Determine the (x, y) coordinate at the center of the cell enclosing the given text.  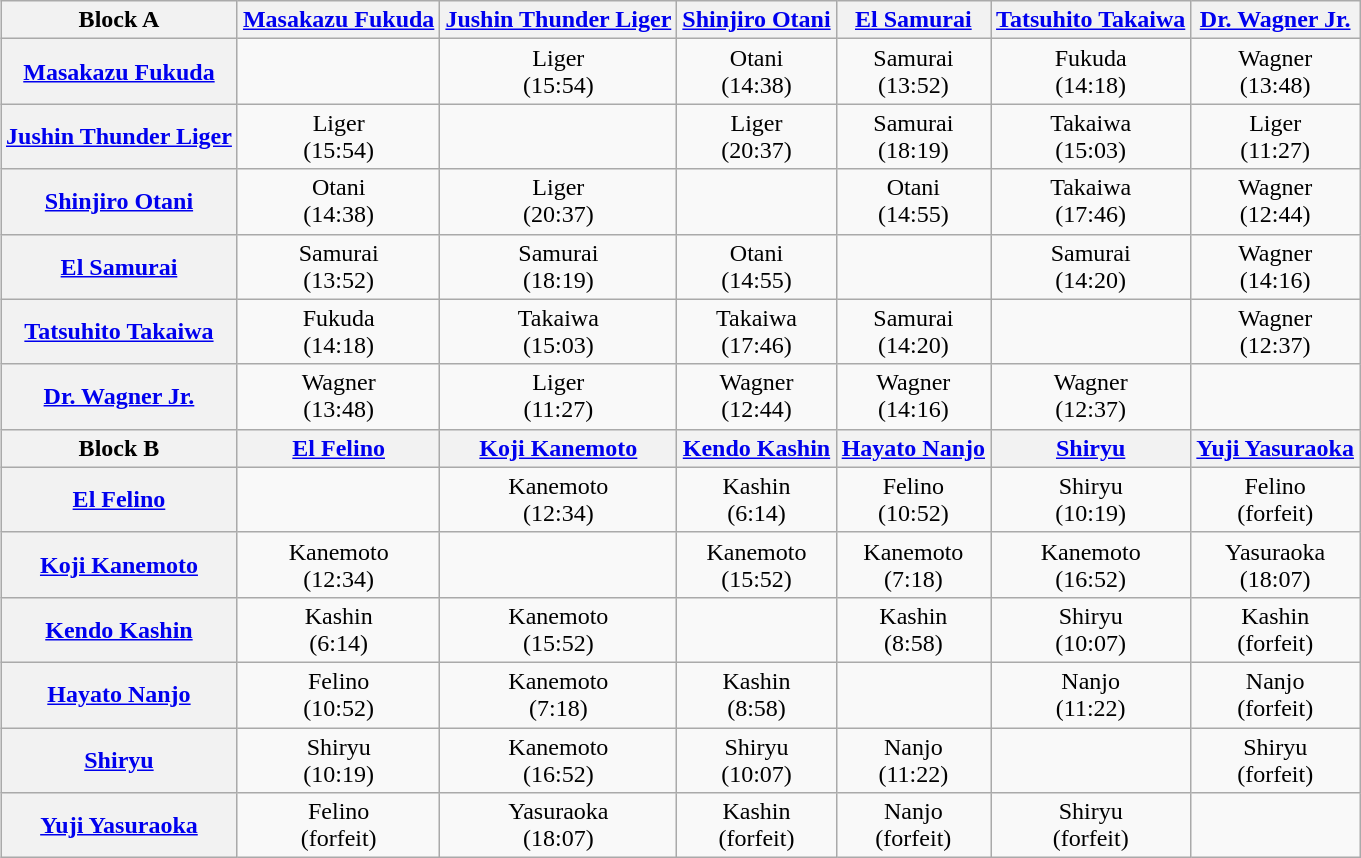
Block B (118, 448)
Block A (118, 20)
